Return (X, Y) of the center of cell containing provided text 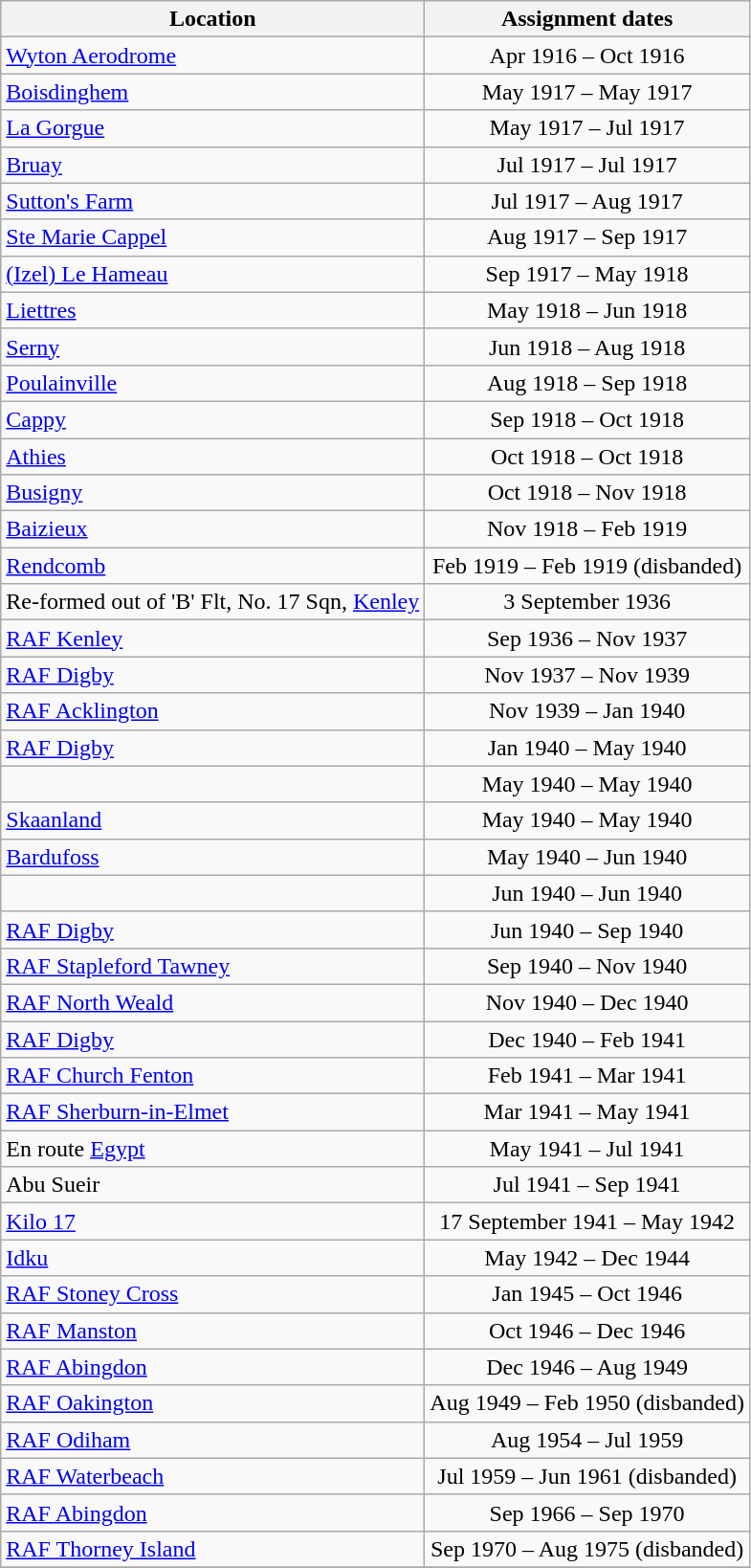
Kilo 17 (212, 1221)
En route Egypt (212, 1149)
May 1940 – Jun 1940 (587, 857)
Jul 1959 – Jun 1961 (disbanded) (587, 1476)
Oct 1946 – Dec 1946 (587, 1331)
Wyton Aerodrome (212, 56)
Baizieux (212, 529)
Jul 1941 – Sep 1941 (587, 1185)
May 1917 – May 1917 (587, 92)
Jul 1917 – Aug 1917 (587, 201)
RAF Manston (212, 1331)
Sep 1918 – Oct 1918 (587, 419)
Poulainville (212, 383)
Sep 1966 – Sep 1970 (587, 1512)
RAF Acklington (212, 711)
RAF Stapleford Tawney (212, 966)
Nov 1940 – Dec 1940 (587, 1002)
May 1942 – Dec 1944 (587, 1258)
Oct 1918 – Oct 1918 (587, 457)
Aug 1918 – Sep 1918 (587, 383)
Aug 1949 – Feb 1950 (disbanded) (587, 1403)
Ste Marie Cappel (212, 237)
RAF Stoney Cross (212, 1294)
Serny (212, 347)
Sep 1970 – Aug 1975 (disbanded) (587, 1549)
Skaanland (212, 820)
RAF Kenley (212, 638)
RAF Church Fenton (212, 1076)
Aug 1954 – Jul 1959 (587, 1440)
3 September 1936 (587, 602)
Dec 1946 – Aug 1949 (587, 1367)
Mar 1941 – May 1941 (587, 1112)
May 1918 – Jun 1918 (587, 310)
La Gorgue (212, 128)
Nov 1939 – Jan 1940 (587, 711)
Athies (212, 457)
Location (212, 19)
Apr 1916 – Oct 1916 (587, 56)
Feb 1919 – Feb 1919 (disbanded) (587, 566)
Jun 1918 – Aug 1918 (587, 347)
Cappy (212, 419)
Oct 1918 – Nov 1918 (587, 493)
Aug 1917 – Sep 1917 (587, 237)
Liettres (212, 310)
RAF Thorney Island (212, 1549)
Sep 1936 – Nov 1937 (587, 638)
Assignment dates (587, 19)
Jun 1940 – Sep 1940 (587, 930)
Dec 1940 – Feb 1941 (587, 1039)
Nov 1918 – Feb 1919 (587, 529)
Sutton's Farm (212, 201)
17 September 1941 – May 1942 (587, 1221)
RAF Odiham (212, 1440)
Jan 1945 – Oct 1946 (587, 1294)
Jan 1940 – May 1940 (587, 748)
Nov 1937 – Nov 1939 (587, 675)
Jul 1917 – Jul 1917 (587, 165)
Sep 1917 – May 1918 (587, 274)
Idku (212, 1258)
Bardufoss (212, 857)
RAF Oakington (212, 1403)
RAF North Weald (212, 1002)
Busigny (212, 493)
Abu Sueir (212, 1185)
Feb 1941 – Mar 1941 (587, 1076)
May 1917 – Jul 1917 (587, 128)
RAF Sherburn-in-Elmet (212, 1112)
Bruay (212, 165)
Sep 1940 – Nov 1940 (587, 966)
(Izel) Le Hameau (212, 274)
Re-formed out of 'B' Flt, No. 17 Sqn, Kenley (212, 602)
Jun 1940 – Jun 1940 (587, 893)
May 1941 – Jul 1941 (587, 1149)
RAF Waterbeach (212, 1476)
Rendcomb (212, 566)
Boisdinghem (212, 92)
